Detect which cell encompasses the target text, then output its [x, y] center coordinate. 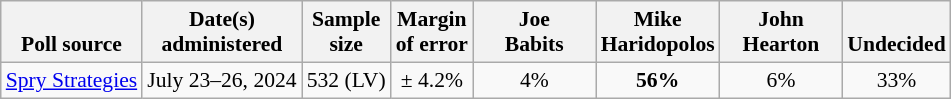
532 (LV) [346, 80]
± 4.2% [432, 80]
Samplesize [346, 32]
JoeBabits [534, 32]
Marginof error [432, 32]
56% [658, 80]
Date(s)administered [222, 32]
Undecided [896, 32]
6% [782, 80]
MikeHaridopolos [658, 32]
July 23–26, 2024 [222, 80]
JohnHearton [782, 32]
Spry Strategies [72, 80]
Poll source [72, 32]
4% [534, 80]
33% [896, 80]
